Capture the cell that displays the provided text and extract its [x, y] central coordinate. 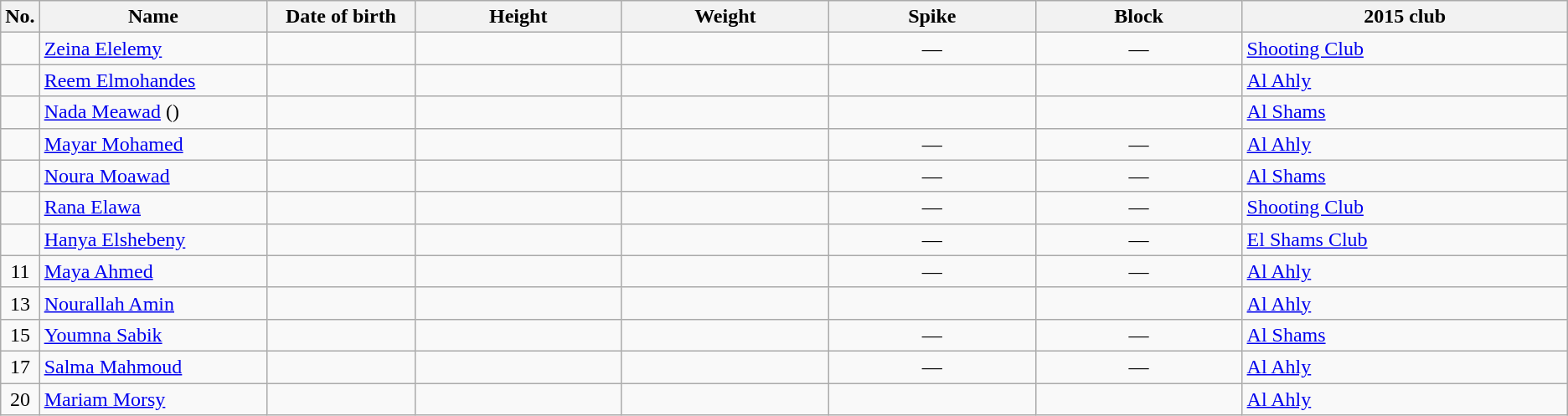
Salma Mahmoud [153, 367]
Nada Meawad () [153, 112]
13 [20, 303]
Zeina Elelemy [153, 49]
Noura Moawad [153, 176]
Date of birth [341, 17]
2015 club [1405, 17]
No. [20, 17]
Mariam Morsy [153, 399]
11 [20, 271]
Block [1139, 17]
15 [20, 335]
Reem Elmohandes [153, 80]
Name [153, 17]
Hanya Elshebeny [153, 239]
Weight [725, 17]
Mayar Mohamed [153, 144]
Rana Elawa [153, 208]
20 [20, 399]
Nourallah Amin [153, 303]
Height [518, 17]
Maya Ahmed [153, 271]
El Shams Club [1405, 239]
17 [20, 367]
Youmna Sabik [153, 335]
Spike [931, 17]
